Detect which cell encompasses the target text, then output its (x, y) center coordinate. 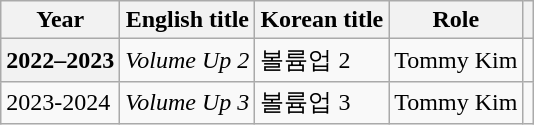
Volume Up 3 (188, 102)
볼륨업 3 (322, 102)
2022–2023 (60, 60)
Volume Up 2 (188, 60)
Year (60, 20)
Korean title (322, 20)
2023-2024 (60, 102)
볼륨업 2 (322, 60)
Role (456, 20)
English title (188, 20)
